From the cell containing the given text, extract its center point as (X, Y) coordinate. 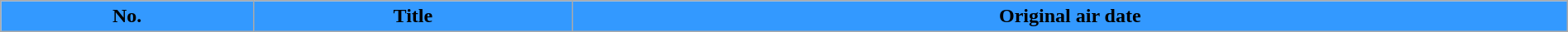
Title (413, 16)
No. (127, 16)
Original air date (1070, 16)
